Detect which cell encompasses the target text, then output its (X, Y) center coordinate. 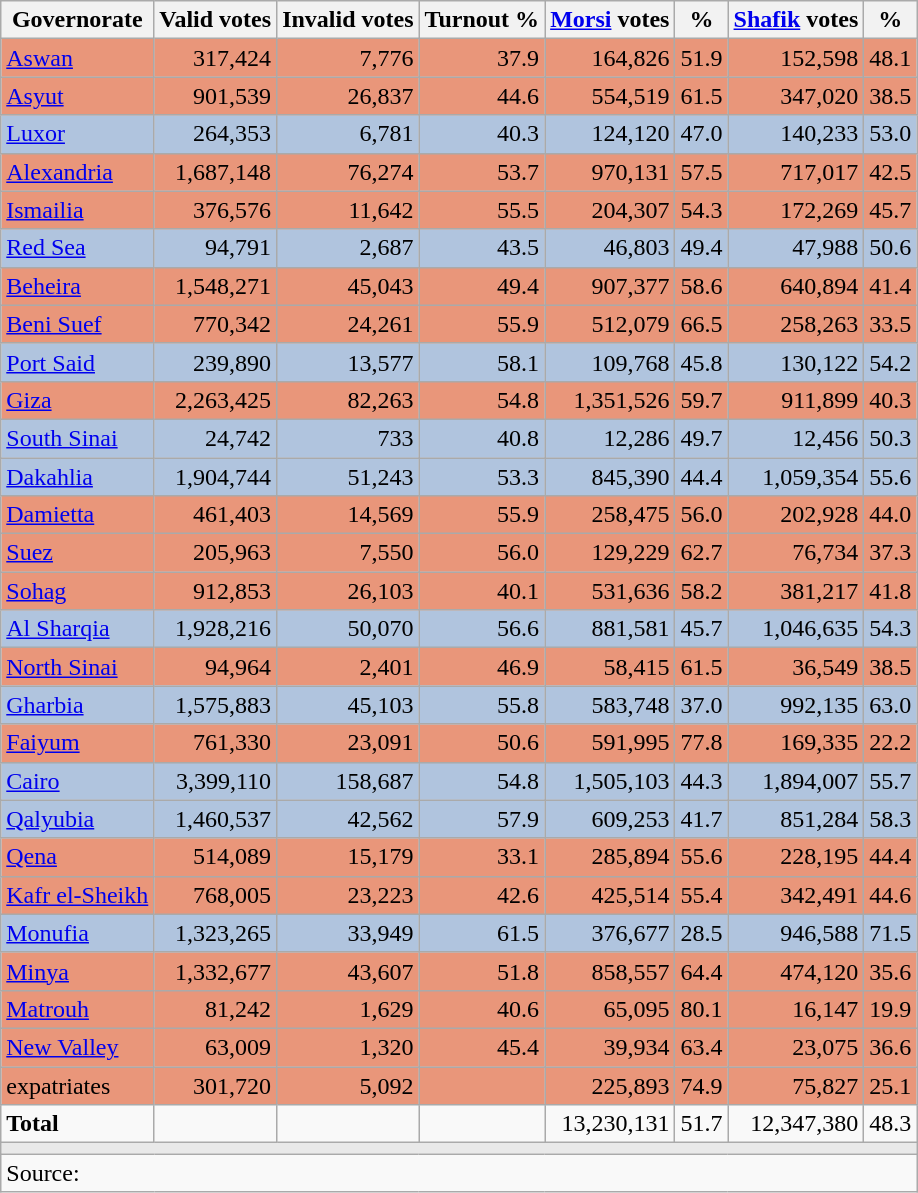
55.7 (890, 781)
531,636 (610, 591)
40.8 (482, 438)
12,456 (796, 438)
1,460,537 (216, 819)
Damietta (78, 515)
71.5 (890, 933)
51,243 (348, 477)
1,351,526 (610, 400)
6,781 (348, 134)
13,577 (348, 362)
474,120 (796, 971)
7,550 (348, 553)
53.3 (482, 477)
1,320 (348, 1047)
56.6 (482, 629)
37.0 (702, 705)
425,514 (610, 895)
49.7 (702, 438)
Giza (78, 400)
64.4 (702, 971)
36.6 (890, 1047)
202,928 (796, 515)
Total (78, 1124)
51.8 (482, 971)
Alexandria (78, 172)
158,687 (348, 781)
2,263,425 (216, 400)
130,122 (796, 362)
23,223 (348, 895)
54.2 (890, 362)
48.3 (890, 1124)
512,079 (610, 324)
Monufia (78, 933)
Aswan (78, 58)
5,092 (348, 1085)
169,335 (796, 743)
Dakahlia (78, 477)
42.6 (482, 895)
South Sinai (78, 438)
140,233 (796, 134)
1,894,007 (796, 781)
881,581 (610, 629)
1,332,677 (216, 971)
225,893 (610, 1085)
7,776 (348, 58)
205,963 (216, 553)
317,424 (216, 58)
57.9 (482, 819)
2,401 (348, 667)
591,995 (610, 743)
Port Said (78, 362)
Source: (459, 1173)
41.4 (890, 286)
258,263 (796, 324)
301,720 (216, 1085)
55.5 (482, 210)
16,147 (796, 1009)
376,677 (610, 933)
47.0 (702, 134)
94,964 (216, 667)
55.4 (702, 895)
461,403 (216, 515)
381,217 (796, 591)
65,095 (610, 1009)
57.5 (702, 172)
74.9 (702, 1085)
63.4 (702, 1047)
Qena (78, 857)
53.7 (482, 172)
43.5 (482, 248)
76,274 (348, 172)
59.7 (702, 400)
Red Sea (78, 248)
53.0 (890, 134)
66.5 (702, 324)
80.1 (702, 1009)
37.9 (482, 58)
44.3 (702, 781)
82,263 (348, 400)
152,598 (796, 58)
228,195 (796, 857)
40.1 (482, 591)
23,075 (796, 1047)
733 (348, 438)
50,070 (348, 629)
Faiyum (78, 743)
Turnout % (482, 20)
42.5 (890, 172)
845,390 (610, 477)
1,323,265 (216, 933)
47,988 (796, 248)
Asyut (78, 96)
33,949 (348, 933)
12,286 (610, 438)
22.2 (890, 743)
761,330 (216, 743)
239,890 (216, 362)
1,904,744 (216, 477)
43,607 (348, 971)
13,230,131 (610, 1124)
41.7 (702, 819)
376,576 (216, 210)
514,089 (216, 857)
970,131 (610, 172)
Luxor (78, 134)
1,548,271 (216, 286)
768,005 (216, 895)
24,742 (216, 438)
285,894 (610, 857)
New Valley (78, 1047)
Kafr el-Sheikh (78, 895)
Al Sharqia (78, 629)
33.5 (890, 324)
Cairo (78, 781)
1,059,354 (796, 477)
63,009 (216, 1047)
912,853 (216, 591)
42,562 (348, 819)
1,687,148 (216, 172)
Minya (78, 971)
51.7 (702, 1124)
58.1 (482, 362)
Invalid votes (348, 20)
55.8 (482, 705)
39,934 (610, 1047)
46.9 (482, 667)
48.1 (890, 58)
58.2 (702, 591)
907,377 (610, 286)
640,894 (796, 286)
50.3 (890, 438)
expatriates (78, 1085)
41.8 (890, 591)
Morsi votes (610, 20)
45,103 (348, 705)
45.8 (702, 362)
58,415 (610, 667)
Shafik votes (796, 20)
28.5 (702, 933)
124,120 (610, 134)
1,046,635 (796, 629)
Sohag (78, 591)
77.8 (702, 743)
Matrouh (78, 1009)
45.4 (482, 1047)
19.9 (890, 1009)
Beni Suef (78, 324)
62.7 (702, 553)
75,827 (796, 1085)
717,017 (796, 172)
858,557 (610, 971)
76,734 (796, 553)
911,899 (796, 400)
172,269 (796, 210)
1,575,883 (216, 705)
Valid votes (216, 20)
258,475 (610, 515)
45,043 (348, 286)
Suez (78, 553)
35.6 (890, 971)
770,342 (216, 324)
12,347,380 (796, 1124)
1,505,103 (610, 781)
Governorate (78, 20)
15,179 (348, 857)
Ismailia (78, 210)
North Sinai (78, 667)
2,687 (348, 248)
24,261 (348, 324)
33.1 (482, 857)
946,588 (796, 933)
109,768 (610, 362)
37.3 (890, 553)
26,103 (348, 591)
36,549 (796, 667)
583,748 (610, 705)
164,826 (610, 58)
901,539 (216, 96)
Qalyubia (78, 819)
58.6 (702, 286)
609,253 (610, 819)
23,091 (348, 743)
129,229 (610, 553)
204,307 (610, 210)
1,629 (348, 1009)
342,491 (796, 895)
Gharbia (78, 705)
11,642 (348, 210)
94,791 (216, 248)
264,353 (216, 134)
51.9 (702, 58)
14,569 (348, 515)
26,837 (348, 96)
63.0 (890, 705)
58.3 (890, 819)
1,928,216 (216, 629)
851,284 (796, 819)
44.0 (890, 515)
46,803 (610, 248)
992,135 (796, 705)
3,399,110 (216, 781)
347,020 (796, 96)
554,519 (610, 96)
25.1 (890, 1085)
40.6 (482, 1009)
81,242 (216, 1009)
Beheira (78, 286)
